Capture the cell that displays the provided text and extract its (x, y) central coordinate. 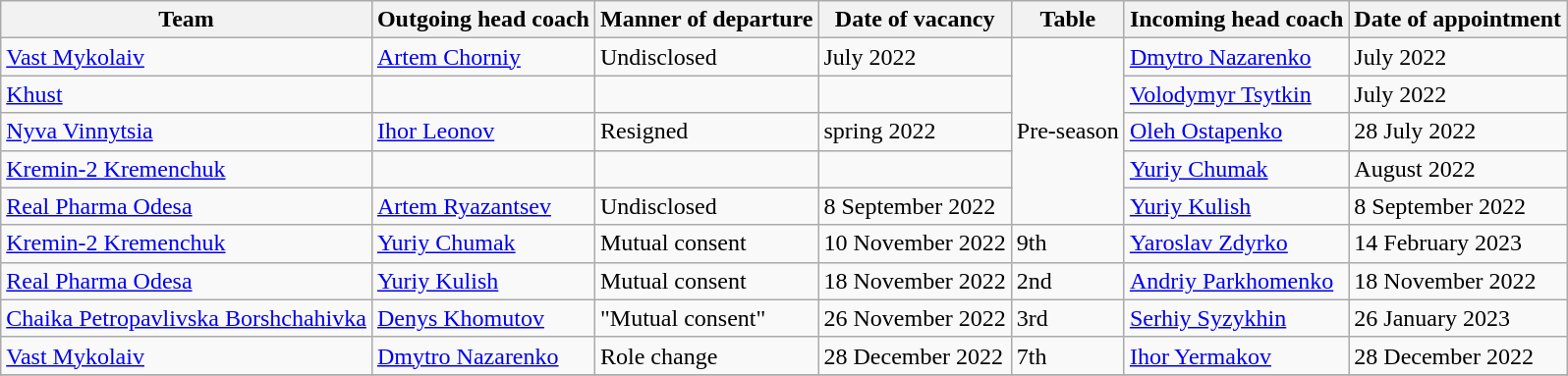
Ihor Yermakov (1236, 355)
Khust (187, 94)
Artem Chorniy (483, 57)
Denys Khomutov (483, 318)
Nyva Vinnytsia (187, 132)
spring 2022 (915, 132)
Serhiy Syzykhin (1236, 318)
3rd (1067, 318)
7th (1067, 355)
Resigned (705, 132)
Andriy Parkhomenko (1236, 281)
10 November 2022 (915, 243)
26 January 2023 (1458, 318)
Oleh Ostapenko (1236, 132)
August 2022 (1458, 169)
Manner of departure (705, 20)
26 November 2022 (915, 318)
Team (187, 20)
Ihor Leonov (483, 132)
28 July 2022 (1458, 132)
14 February 2023 (1458, 243)
Yaroslav Zdyrko (1236, 243)
Outgoing head coach (483, 20)
Date of appointment (1458, 20)
Chaika Petropavlivska Borshchahivka (187, 318)
Role change (705, 355)
Table (1067, 20)
Artem Ryazantsev (483, 206)
Pre-season (1067, 132)
9th (1067, 243)
2nd (1067, 281)
Volodymyr Tsytkin (1236, 94)
Incoming head coach (1236, 20)
"Mutual consent" (705, 318)
Date of vacancy (915, 20)
